For the text-containing cell, return its midpoint in (x, y) coordinate format. 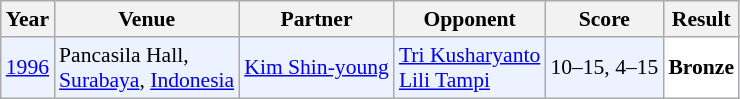
Bronze (701, 68)
Venue (146, 19)
Year (28, 19)
Opponent (470, 19)
Kim Shin-young (316, 68)
Score (604, 19)
Partner (316, 19)
1996 (28, 68)
10–15, 4–15 (604, 68)
Result (701, 19)
Pancasila Hall,Surabaya, Indonesia (146, 68)
Tri Kusharyanto Lili Tampi (470, 68)
